From the cell containing the given text, extract its center point as [x, y] coordinate. 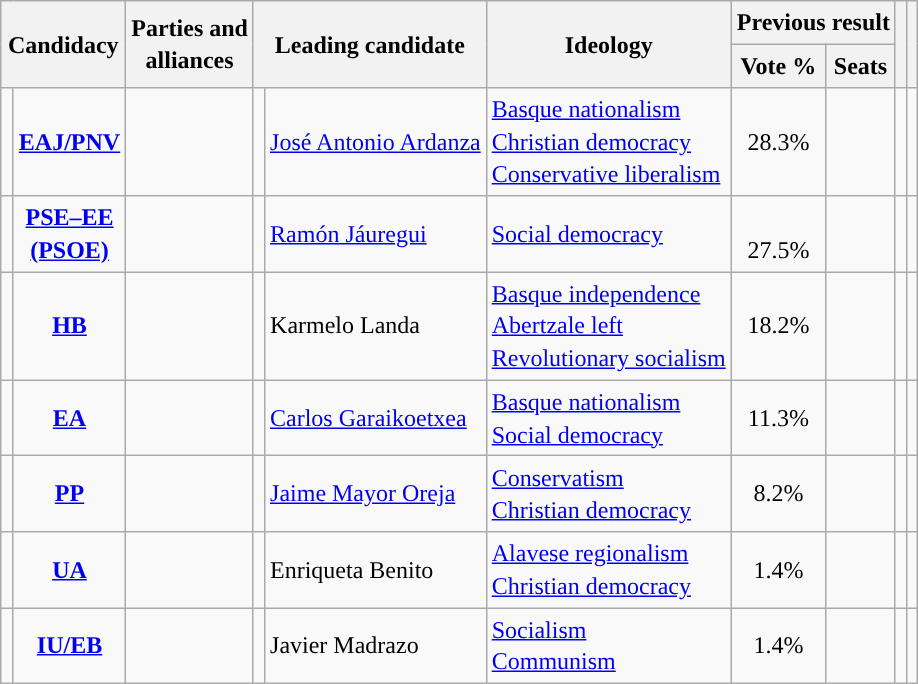
Ramón Jáuregui [376, 234]
Seats [860, 66]
Alavese regionalismChristian democracy [608, 570]
Parties andalliances [190, 44]
Vote % [778, 66]
11.3% [778, 418]
SocialismCommunism [608, 646]
José Antonio Ardanza [376, 142]
IU/EB [69, 646]
PP [69, 494]
18.2% [778, 326]
ConservatismChristian democracy [608, 494]
EAJ/PNV [69, 142]
PSE–EE(PSOE) [69, 234]
EA [69, 418]
Enriqueta Benito [376, 570]
Jaime Mayor Oreja [376, 494]
27.5% [778, 234]
Previous result [813, 22]
Basque nationalismSocial democracy [608, 418]
Leading candidate [370, 44]
Carlos Garaikoetxea [376, 418]
Javier Madrazo [376, 646]
Social democracy [608, 234]
Candidacy [64, 44]
HB [69, 326]
Ideology [608, 44]
Karmelo Landa [376, 326]
8.2% [778, 494]
Basque nationalismChristian democracyConservative liberalism [608, 142]
Basque independenceAbertzale leftRevolutionary socialism [608, 326]
28.3% [778, 142]
UA [69, 570]
